For the text-containing cell, return its midpoint in [X, Y] coordinate format. 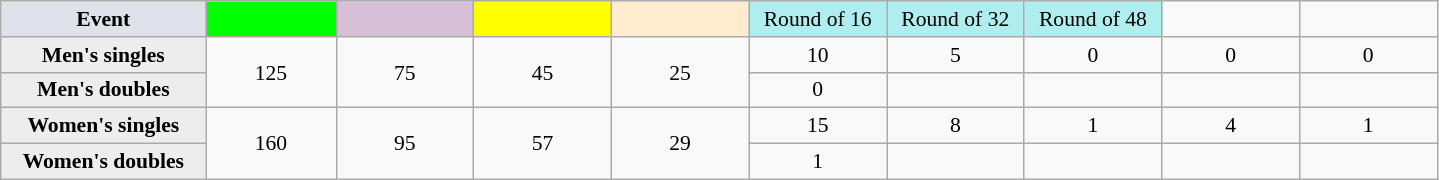
Round of 32 [955, 19]
Event [104, 19]
4 [1231, 126]
8 [955, 126]
Women's doubles [104, 162]
95 [405, 144]
Men's doubles [104, 90]
25 [680, 72]
57 [543, 144]
10 [818, 55]
45 [543, 72]
75 [405, 72]
29 [680, 144]
160 [271, 144]
15 [818, 126]
5 [955, 55]
Women's singles [104, 126]
Round of 48 [1093, 19]
125 [271, 72]
Round of 16 [818, 19]
Men's singles [104, 55]
